Determine the (x, y) coordinate at the center of the cell enclosing the given text.  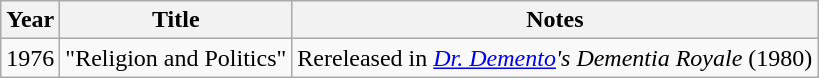
Notes (555, 20)
"Religion and Politics" (176, 58)
1976 (30, 58)
Rereleased in Dr. Demento's Dementia Royale (1980) (555, 58)
Year (30, 20)
Title (176, 20)
